Search for the cell housing the specified text and yield its (X, Y) center coordinate. 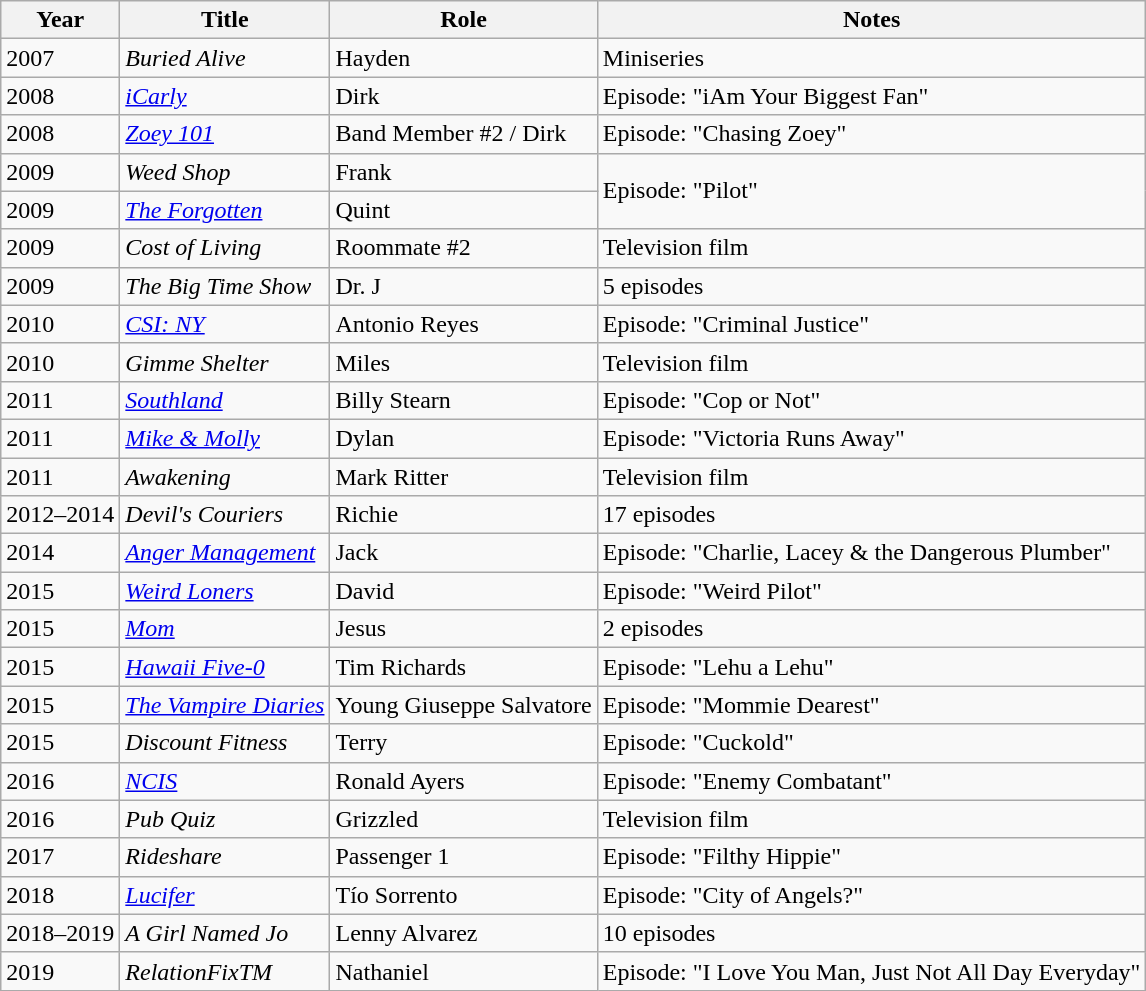
Episode: "Criminal Justice" (872, 324)
2019 (60, 971)
iCarly (225, 96)
Rideshare (225, 857)
Episode: "I Love You Man, Just Not All Day Everyday" (872, 971)
Discount Fitness (225, 743)
Terry (464, 743)
Weed Shop (225, 172)
Tío Sorrento (464, 895)
Weird Loners (225, 591)
Episode: "Victoria Runs Away" (872, 438)
Young Giuseppe Salvatore (464, 705)
Miniseries (872, 58)
Southland (225, 400)
Jesus (464, 629)
Dirk (464, 96)
Title (225, 20)
Dr. J (464, 286)
Grizzled (464, 819)
Hayden (464, 58)
Miles (464, 362)
Episode: "Pilot" (872, 191)
Frank (464, 172)
17 episodes (872, 515)
CSI: NY (225, 324)
Tim Richards (464, 667)
Richie (464, 515)
Episode: "Chasing Zoey" (872, 134)
David (464, 591)
2012–2014 (60, 515)
Episode: "Filthy Hippie" (872, 857)
Hawaii Five-0 (225, 667)
Billy Stearn (464, 400)
5 episodes (872, 286)
10 episodes (872, 933)
2007 (60, 58)
Episode: "Mommie Dearest" (872, 705)
Mom (225, 629)
Ronald Ayers (464, 781)
Episode: "City of Angels?" (872, 895)
2014 (60, 553)
Lucifer (225, 895)
Episode: "Cuckold" (872, 743)
Pub Quiz (225, 819)
Lenny Alvarez (464, 933)
RelationFixTM (225, 971)
2017 (60, 857)
Nathaniel (464, 971)
Episode: "Charlie, Lacey & the Dangerous Plumber" (872, 553)
The Vampire Diaries (225, 705)
Episode: "Cop or Not" (872, 400)
Episode: "iAm Your Biggest Fan" (872, 96)
Gimme Shelter (225, 362)
The Big Time Show (225, 286)
Year (60, 20)
Band Member #2 / Dirk (464, 134)
The Forgotten (225, 210)
Anger Management (225, 553)
Cost of Living (225, 248)
Mark Ritter (464, 477)
A Girl Named Jo (225, 933)
Passenger 1 (464, 857)
Awakening (225, 477)
Zoey 101 (225, 134)
Episode: "Lehu a Lehu" (872, 667)
Buried Alive (225, 58)
Episode: "Weird Pilot" (872, 591)
Mike & Molly (225, 438)
NCIS (225, 781)
2018–2019 (60, 933)
2018 (60, 895)
Devil's Couriers (225, 515)
Dylan (464, 438)
Roommate #2 (464, 248)
2 episodes (872, 629)
Quint (464, 210)
Episode: "Enemy Combatant" (872, 781)
Jack (464, 553)
Role (464, 20)
Antonio Reyes (464, 324)
Notes (872, 20)
